For the text-containing cell, return its midpoint in [X, Y] coordinate format. 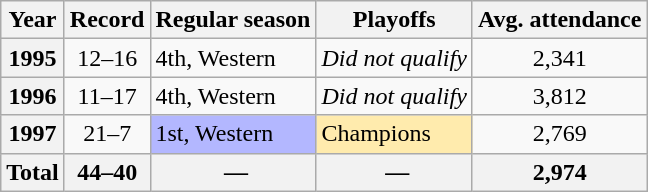
2,974 [560, 172]
11–17 [107, 96]
Champions [394, 134]
12–16 [107, 58]
1st, Western [233, 134]
Playoffs [394, 20]
1995 [33, 58]
2,769 [560, 134]
Record [107, 20]
1996 [33, 96]
2,341 [560, 58]
44–40 [107, 172]
3,812 [560, 96]
Year [33, 20]
1997 [33, 134]
21–7 [107, 134]
Avg. attendance [560, 20]
Total [33, 172]
Regular season [233, 20]
